Output the [X, Y] coordinate of the center of the cell containing the given text.  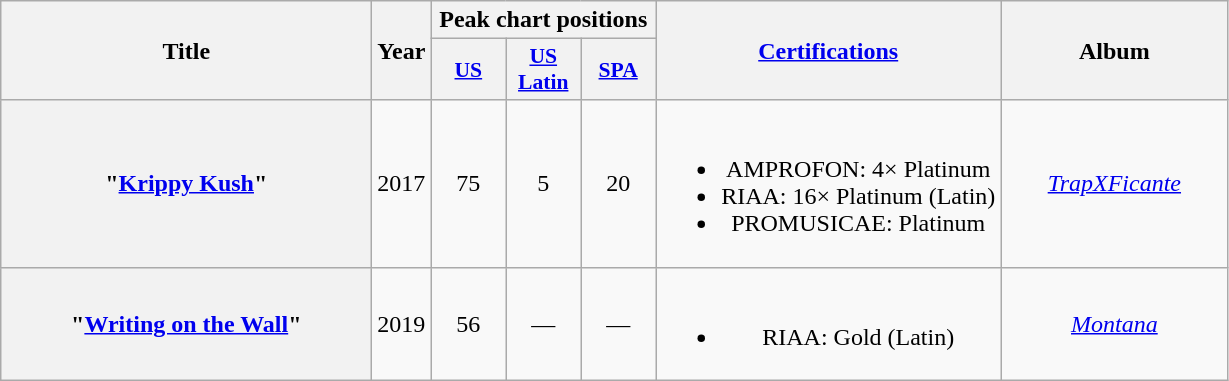
SPA [618, 70]
2019 [402, 324]
US [468, 70]
20 [618, 184]
Certifications [828, 50]
Album [1114, 50]
RIAA: Gold (Latin) [828, 324]
"Writing on the Wall" [186, 324]
AMPROFON: 4× PlatinumRIAA: 16× Platinum (Latin)PROMUSICAE: Platinum [828, 184]
56 [468, 324]
Peak chart positions [544, 20]
Montana [1114, 324]
75 [468, 184]
2017 [402, 184]
USLatin [544, 70]
Title [186, 50]
TrapXFicante [1114, 184]
5 [544, 184]
Year [402, 50]
"Krippy Kush" [186, 184]
